Search for the cell housing the specified text and yield its [X, Y] center coordinate. 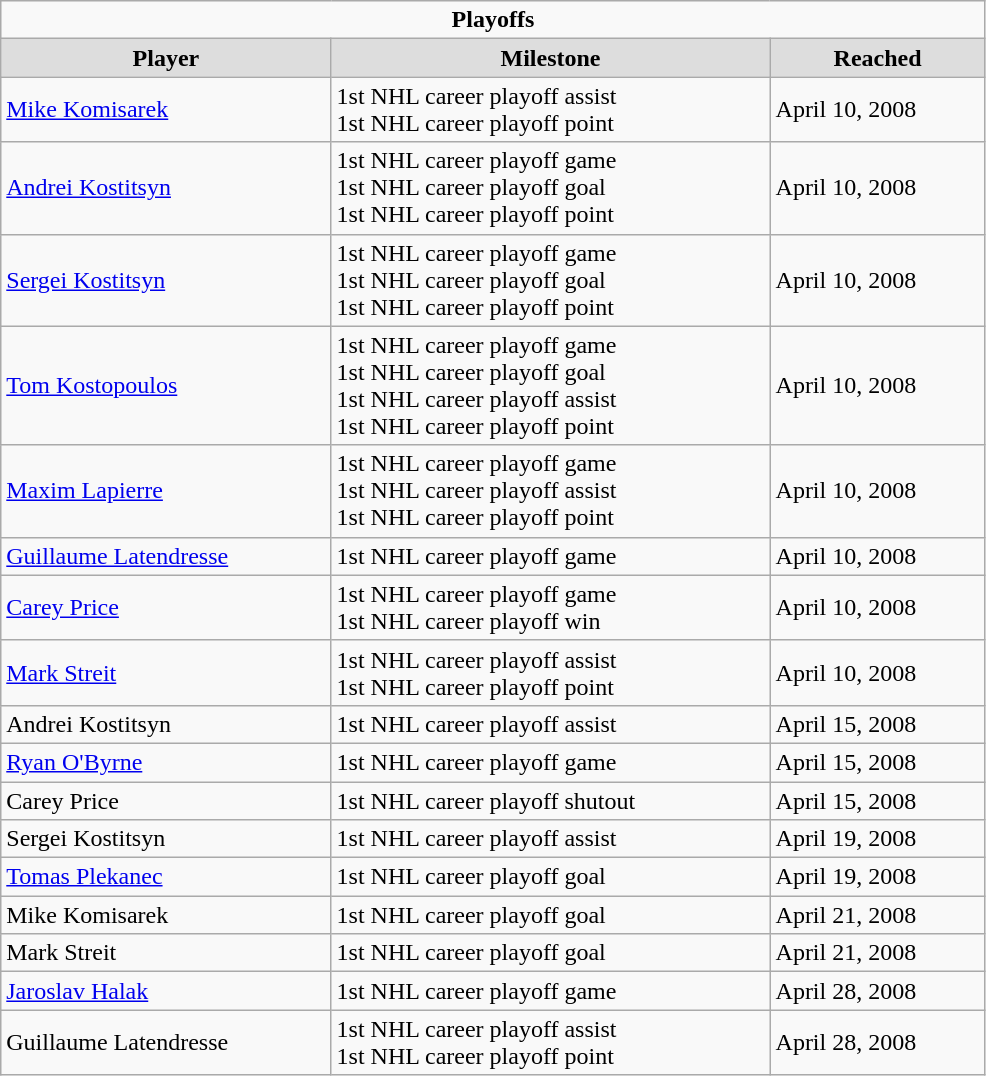
Maxim Lapierre [166, 491]
1st NHL career playoff game1st NHL career playoff goal1st NHL career playoff assist1st NHL career playoff point [550, 386]
1st NHL career playoff game1st NHL career playoff assist1st NHL career playoff point [550, 491]
Ryan O'Byrne [166, 762]
Tom Kostopoulos [166, 386]
Jaroslav Halak [166, 991]
1st NHL career playoff shutout [550, 801]
Milestone [550, 58]
Reached [878, 58]
Player [166, 58]
Tomas Plekanec [166, 877]
1st NHL career playoff game1st NHL career playoff win [550, 608]
Playoffs [493, 20]
